Provide the [x, y] coordinate of the cell's center where the given text is located.  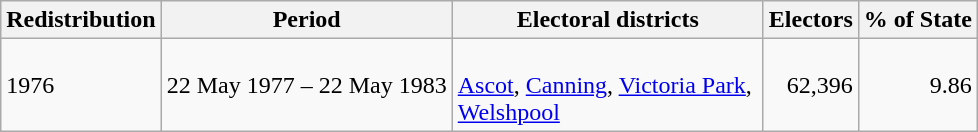
Electors [810, 20]
Ascot, Canning, Victoria Park, Welshpool [608, 85]
Period [306, 20]
Electoral districts [608, 20]
9.86 [918, 85]
1976 [81, 85]
22 May 1977 – 22 May 1983 [306, 85]
% of State [918, 20]
Redistribution [81, 20]
62,396 [810, 85]
